Scan for the cell matching the given text and deliver its [x, y] coordinate at center. 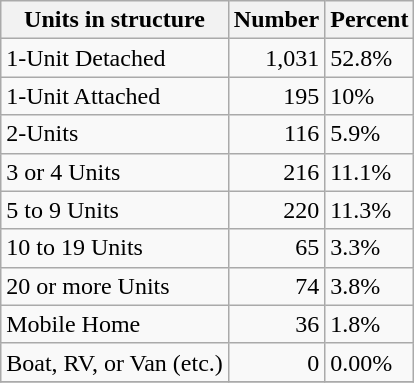
Number [276, 20]
Mobile Home [115, 324]
3.3% [370, 248]
3.8% [370, 286]
Units in structure [115, 20]
20 or more Units [115, 286]
1-Unit Detached [115, 58]
65 [276, 248]
74 [276, 286]
10% [370, 96]
0.00% [370, 362]
52.8% [370, 58]
11.3% [370, 210]
5 to 9 Units [115, 210]
Boat, RV, or Van (etc.) [115, 362]
3 or 4 Units [115, 172]
0 [276, 362]
Percent [370, 20]
36 [276, 324]
220 [276, 210]
5.9% [370, 134]
1,031 [276, 58]
1.8% [370, 324]
11.1% [370, 172]
116 [276, 134]
2-Units [115, 134]
216 [276, 172]
195 [276, 96]
10 to 19 Units [115, 248]
1-Unit Attached [115, 96]
